Detect which cell encompasses the target text, then output its (X, Y) center coordinate. 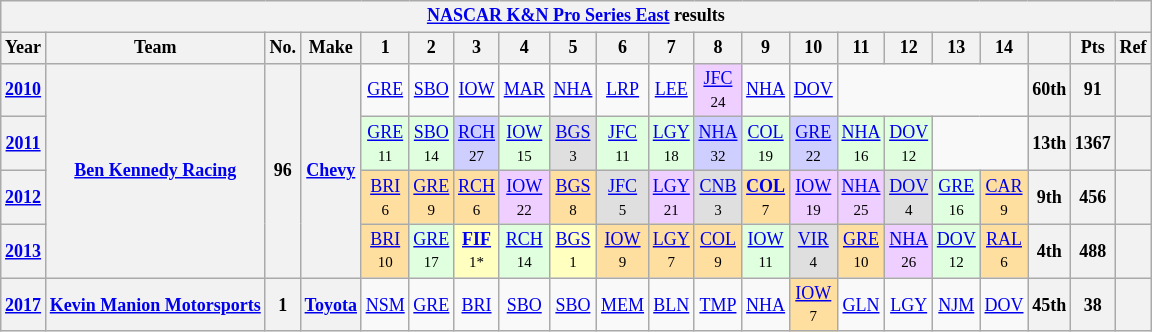
3 (477, 48)
5 (573, 48)
No. (282, 48)
38 (1094, 305)
JFC11 (623, 144)
GRE9 (432, 197)
BLN (671, 305)
BGS8 (573, 197)
LEE (671, 90)
96 (282, 170)
BRI10 (385, 251)
13 (956, 48)
COL7 (766, 197)
IOW15 (524, 144)
11 (861, 48)
TMP (718, 305)
2012 (24, 197)
Ref (1133, 48)
12 (909, 48)
VIR4 (813, 251)
2013 (24, 251)
9 (766, 48)
Kevin Manion Motorsports (155, 305)
RAL6 (1004, 251)
BGS1 (573, 251)
GRE17 (432, 251)
Year (24, 48)
4th (1050, 251)
MEM (623, 305)
LGY (909, 305)
488 (1094, 251)
2011 (24, 144)
GRE16 (956, 197)
2017 (24, 305)
91 (1094, 90)
IOW22 (524, 197)
9th (1050, 197)
GRE10 (861, 251)
1367 (1094, 144)
Make (330, 48)
GLN (861, 305)
DOV4 (909, 197)
Ben Kennedy Racing (155, 170)
2 (432, 48)
NHA25 (861, 197)
Chevy (330, 170)
IOW7 (813, 305)
BRI6 (385, 197)
GRE11 (385, 144)
NSM (385, 305)
NHA32 (718, 144)
8 (718, 48)
IOW19 (813, 197)
456 (1094, 197)
NASCAR K&N Pro Series East results (576, 16)
BGS3 (573, 144)
COL9 (718, 251)
NHA16 (861, 144)
4 (524, 48)
COL19 (766, 144)
BRI (477, 305)
2010 (24, 90)
13th (1050, 144)
NJM (956, 305)
10 (813, 48)
GRE22 (813, 144)
LRP (623, 90)
LGY7 (671, 251)
JFC5 (623, 197)
6 (623, 48)
RCH14 (524, 251)
RCH27 (477, 144)
Team (155, 48)
RCH6 (477, 197)
LGY21 (671, 197)
IOW9 (623, 251)
CNB3 (718, 197)
MAR (524, 90)
SBO14 (432, 144)
60th (1050, 90)
LGY18 (671, 144)
14 (1004, 48)
IOW11 (766, 251)
45th (1050, 305)
Toyota (330, 305)
IOW (477, 90)
NHA26 (909, 251)
7 (671, 48)
CAR9 (1004, 197)
Pts (1094, 48)
FIF1* (477, 251)
JFC24 (718, 90)
